Extract the (X, Y) coordinate from the center of the cell holding the provided text.  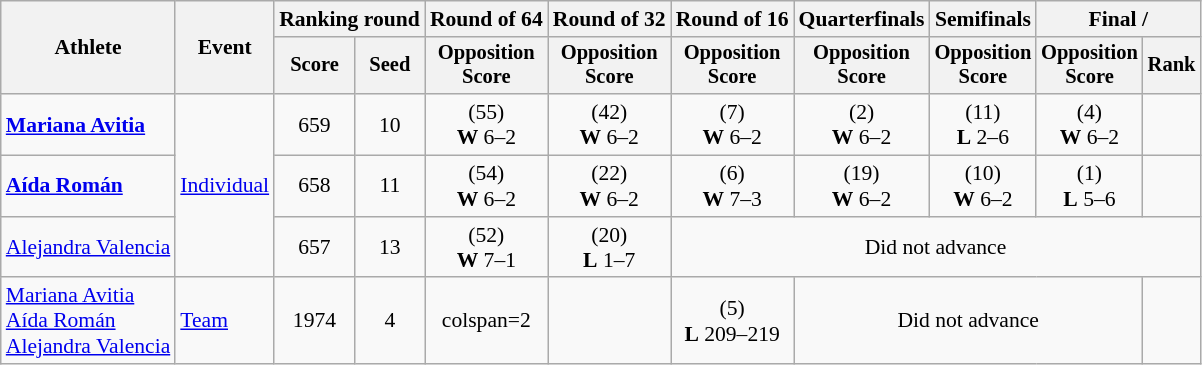
Mariana AvitiaAída RománAlejandra Valencia (88, 322)
1974 (314, 322)
10 (390, 124)
11 (390, 186)
Semifinals (984, 19)
(20)L 1–7 (610, 248)
Round of 16 (732, 19)
Score (314, 66)
(54)W 6–2 (486, 186)
Rank (1172, 66)
Individual (224, 186)
(5)L 209–219 (732, 322)
Round of 32 (610, 19)
Athlete (88, 48)
658 (314, 186)
(22)W 6–2 (610, 186)
(42)W 6–2 (610, 124)
4 (390, 322)
657 (314, 248)
Ranking round (350, 19)
Aída Román (88, 186)
Final / (1118, 19)
(10)W 6–2 (984, 186)
Seed (390, 66)
(7)W 6–2 (732, 124)
(6)W 7–3 (732, 186)
Team (224, 322)
(4)W 6–2 (1090, 124)
Event (224, 48)
659 (314, 124)
(11)L 2–6 (984, 124)
(2)W 6–2 (862, 124)
(1)L 5–6 (1090, 186)
(19)W 6–2 (862, 186)
(55)W 6–2 (486, 124)
Round of 64 (486, 19)
Alejandra Valencia (88, 248)
13 (390, 248)
Quarterfinals (862, 19)
colspan=2 (486, 322)
(52)W 7–1 (486, 248)
Mariana Avitia (88, 124)
